Return (X, Y) of the center of cell containing provided text 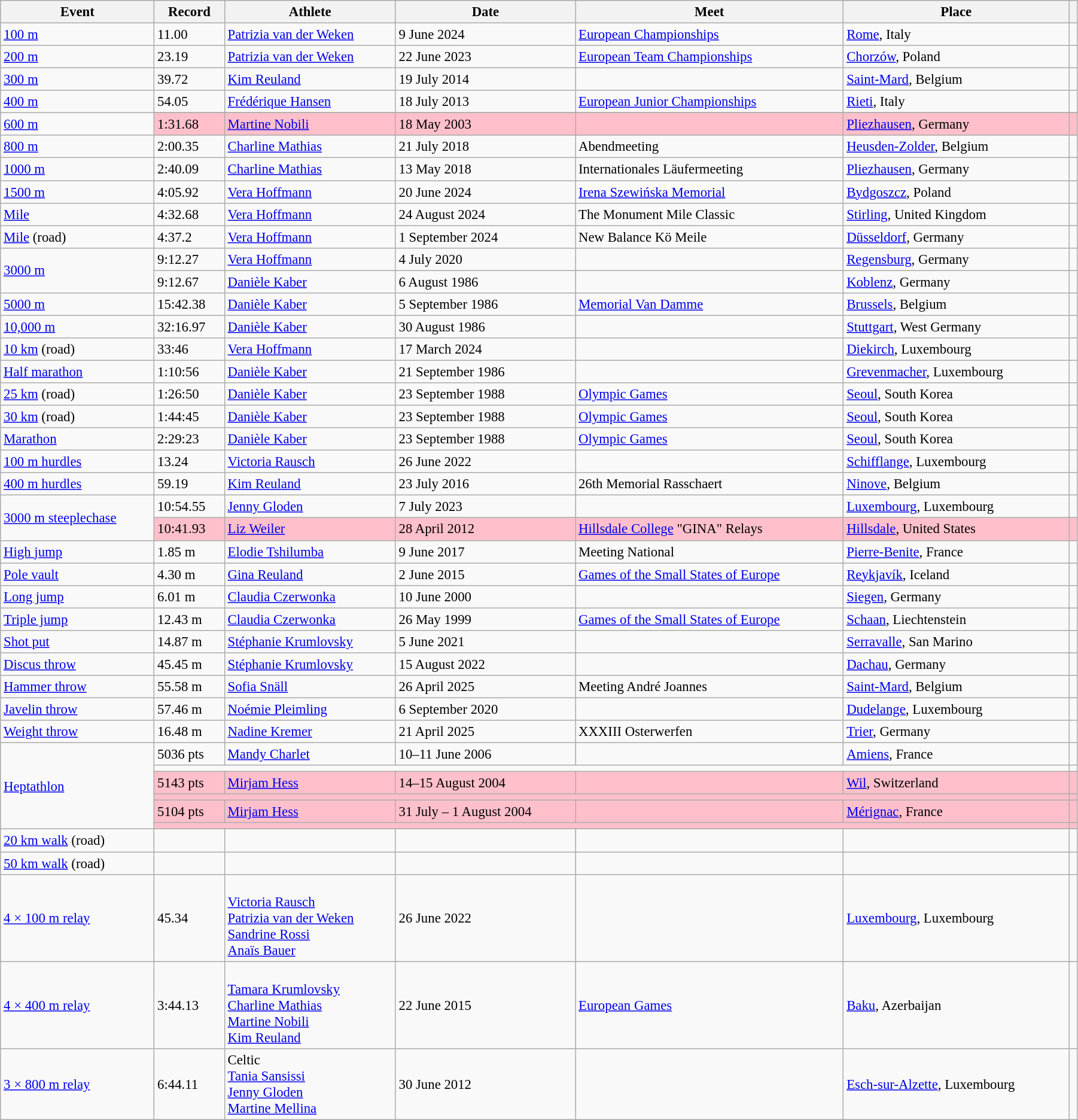
Meeting André Joannes (709, 687)
1:10:56 (189, 372)
1500 m (78, 192)
4 × 400 m relay (78, 1005)
Baku, Azerbaijan (956, 1005)
9:12.67 (189, 282)
Bydgoszcz, Poland (956, 192)
Place (956, 12)
XXXIII Osterwerfen (709, 732)
Dachau, Germany (956, 664)
3000 m (78, 270)
3000 m steeplechase (78, 518)
33:46 (189, 349)
3:44.13 (189, 1005)
Javelin throw (78, 709)
Jenny Gloden (310, 507)
17 March 2024 (485, 349)
Noémie Pleimling (310, 709)
21 September 1986 (485, 372)
18 July 2013 (485, 102)
19 July 2014 (485, 80)
4:32.68 (189, 214)
Mile (78, 214)
4 July 2020 (485, 259)
Triple jump (78, 619)
1.85 m (189, 552)
1:31.68 (189, 124)
16.48 m (189, 732)
Date (485, 12)
10–11 June 2006 (485, 754)
2:29:23 (189, 439)
600 m (78, 124)
Schaan, Liechtenstein (956, 619)
Esch-sur-Alzette, Luxembourg (956, 1084)
Rieti, Italy (956, 102)
Martine Nobili (310, 124)
1:26:50 (189, 394)
Athlete (310, 12)
5 September 1986 (485, 305)
7 July 2023 (485, 507)
15:42.38 (189, 305)
3 × 800 m relay (78, 1084)
High jump (78, 552)
Rome, Italy (956, 35)
Weight throw (78, 732)
Elodie Tshilumba (310, 552)
14–15 August 2004 (485, 783)
Gina Reuland (310, 574)
21 April 2025 (485, 732)
100 m hurdles (78, 462)
Amiens, France (956, 754)
Liz Weiler (310, 529)
23.19 (189, 57)
Düsseldorf, Germany (956, 237)
20 June 2024 (485, 192)
European Games (709, 1005)
Wil, Switzerland (956, 783)
4 × 100 m relay (78, 918)
Meeting National (709, 552)
9:12.27 (189, 259)
31 July – 1 August 2004 (485, 812)
New Balance Kö Meile (709, 237)
400 m (78, 102)
59.19 (189, 484)
5036 pts (189, 754)
800 m (78, 147)
400 m hurdles (78, 484)
Mérignac, France (956, 812)
50 km walk (road) (78, 863)
13.24 (189, 462)
12.43 m (189, 619)
25 km (road) (78, 394)
2:40.09 (189, 169)
11.00 (189, 35)
Internationales Läufermeeting (709, 169)
30 August 1986 (485, 327)
6:44.11 (189, 1084)
1000 m (78, 169)
Hillsdale College "GINA" Relays (709, 529)
Pierre-Benite, France (956, 552)
14.87 m (189, 642)
22 June 2023 (485, 57)
Sofia Snäll (310, 687)
10:41.93 (189, 529)
Tamara KrumlovskyCharline MathiasMartine NobiliKim Reuland (310, 1005)
13 May 2018 (485, 169)
Memorial Van Damme (709, 305)
European Team Championships (709, 57)
4:05.92 (189, 192)
Stirling, United Kingdom (956, 214)
Hillsdale, United States (956, 529)
6.01 m (189, 596)
Frédérique Hansen (310, 102)
CelticTania SansissiJenny GlodenMartine Mellina (310, 1084)
Dudelange, Luxembourg (956, 709)
2 June 2015 (485, 574)
Heptathlon (78, 786)
32:16.97 (189, 327)
24 August 2024 (485, 214)
European Championships (709, 35)
30 June 2012 (485, 1084)
European Junior Championships (709, 102)
4.30 m (189, 574)
20 km walk (road) (78, 841)
Victoria RauschPatrizia van der WekenSandrine RossiAnaïs Bauer (310, 918)
100 m (78, 35)
5104 pts (189, 812)
5000 m (78, 305)
Koblenz, Germany (956, 282)
26th Memorial Rasschaert (709, 484)
Schifflange, Luxembourg (956, 462)
Brussels, Belgium (956, 305)
300 m (78, 80)
Marathon (78, 439)
10:54.55 (189, 507)
23 July 2016 (485, 484)
26 April 2025 (485, 687)
Reykjavík, Iceland (956, 574)
Half marathon (78, 372)
Nadine Kremer (310, 732)
9 June 2017 (485, 552)
54.05 (189, 102)
Grevenmacher, Luxembourg (956, 372)
1 September 2024 (485, 237)
Irena Szewińska Memorial (709, 192)
Serravalle, San Marino (956, 642)
26 May 1999 (485, 619)
55.58 m (189, 687)
Event (78, 12)
9 June 2024 (485, 35)
39.72 (189, 80)
Long jump (78, 596)
200 m (78, 57)
Discus throw (78, 664)
Regensburg, Germany (956, 259)
Mandy Charlet (310, 754)
Trier, Germany (956, 732)
10,000 m (78, 327)
22 June 2015 (485, 1005)
Pole vault (78, 574)
Record (189, 12)
The Monument Mile Classic (709, 214)
18 May 2003 (485, 124)
45.45 m (189, 664)
Siegen, Germany (956, 596)
Shot put (78, 642)
Stuttgart, West Germany (956, 327)
Heusden-Zolder, Belgium (956, 147)
Ninove, Belgium (956, 484)
5143 pts (189, 783)
Mile (road) (78, 237)
Hammer throw (78, 687)
6 August 1986 (485, 282)
15 August 2022 (485, 664)
Chorzów, Poland (956, 57)
Meet (709, 12)
Victoria Rausch (310, 462)
5 June 2021 (485, 642)
45.34 (189, 918)
2:00.35 (189, 147)
21 July 2018 (485, 147)
28 April 2012 (485, 529)
6 September 2020 (485, 709)
57.46 m (189, 709)
1:44:45 (189, 417)
30 km (road) (78, 417)
Abendmeeting (709, 147)
10 km (road) (78, 349)
Diekirch, Luxembourg (956, 349)
10 June 2000 (485, 596)
4:37.2 (189, 237)
